Find where the given text appears and provide that cell's center as (X, Y) coordinate. 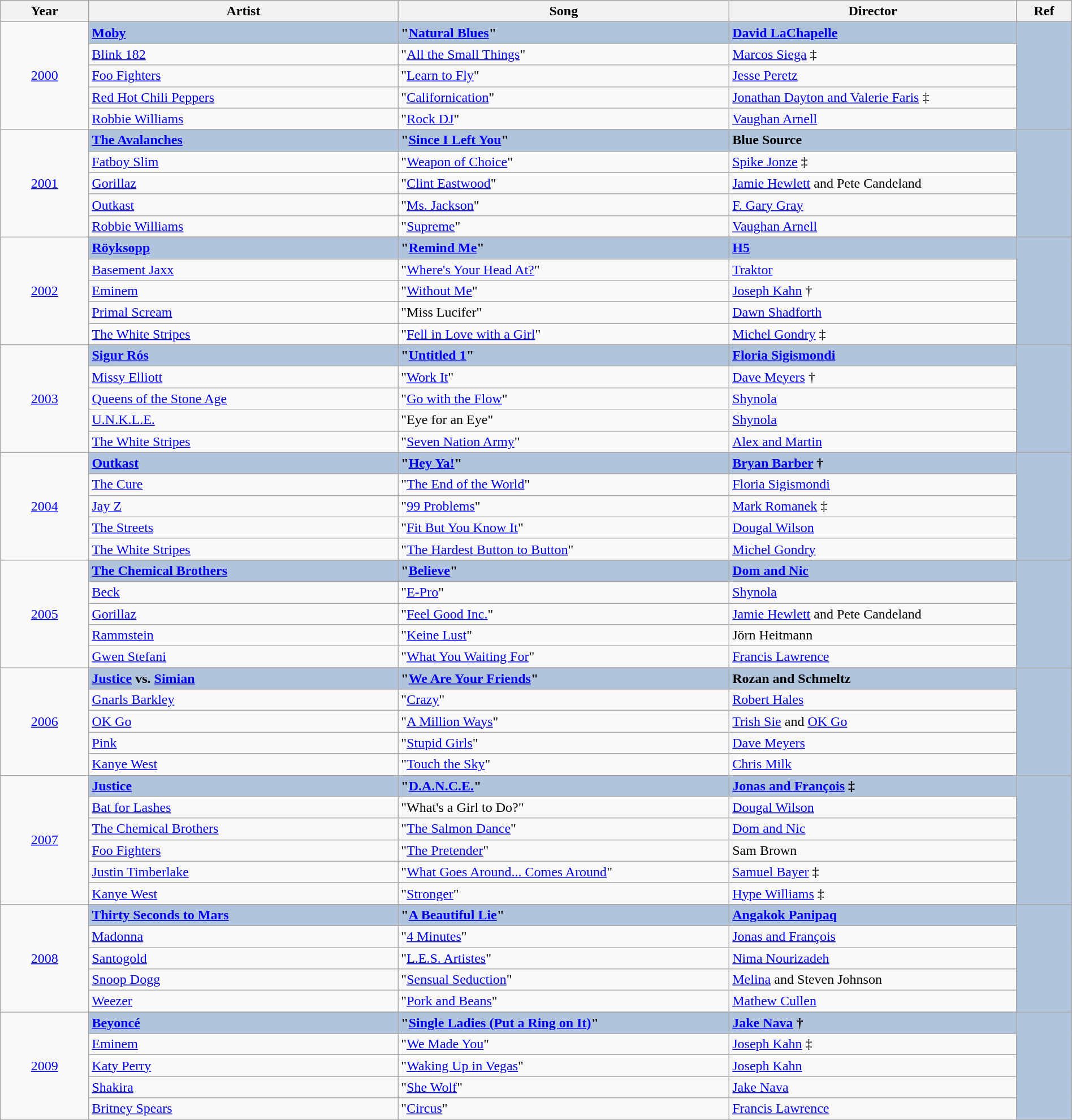
David LaChapelle (873, 33)
"Hey Ya!" (564, 463)
Shakira (243, 1087)
Bat for Lashes (243, 807)
Artist (243, 11)
Mark Romanek ‡ (873, 506)
Chris Milk (873, 764)
Bryan Barber † (873, 463)
"Touch the Sky" (564, 764)
Robert Hales (873, 700)
Gwen Stefani (243, 657)
"We Are Your Friends" (564, 678)
H5 (873, 248)
"Where's Your Head At?" (564, 270)
Justice vs. Simian (243, 678)
"Single Ladies (Put a Ring on It)" (564, 1023)
Jay Z (243, 506)
Röyksopp (243, 248)
"Keine Lust" (564, 635)
"Californication" (564, 97)
"The Pretender" (564, 850)
Justin Timberlake (243, 872)
"What's a Girl to Do?" (564, 807)
"Without Me" (564, 291)
"D.A.N.C.E." (564, 786)
Queens of the Stone Age (243, 399)
2005 (45, 613)
"Remind Me" (564, 248)
2007 (45, 840)
Jake Nava (873, 1087)
Trish Sie and OK Go (873, 721)
2000 (45, 76)
"Rock DJ" (564, 119)
"What You Waiting For" (564, 657)
Santogold (243, 958)
"Weapon of Choice" (564, 162)
"Learn to Fly" (564, 76)
U.N.K.L.E. (243, 420)
Rammstein (243, 635)
Jake Nava † (873, 1023)
Jonas and François ‡ (873, 786)
"Ms. Jackson" (564, 205)
"Natural Blues" (564, 33)
"Pork and Beans" (564, 1001)
Traktor (873, 270)
"Work It" (564, 377)
Alex and Martin (873, 442)
"Go with the Flow" (564, 399)
Justice (243, 786)
Beyoncé (243, 1023)
Missy Elliott (243, 377)
"Miss Lucifer" (564, 313)
OK Go (243, 721)
Beck (243, 592)
"Untitled 1" (564, 356)
Melina and Steven Johnson (873, 980)
Jörn Heitmann (873, 635)
"Sensual Seduction" (564, 980)
"All the Small Things" (564, 54)
Blue Source (873, 140)
Hype Williams ‡ (873, 893)
Sigur Rós (243, 356)
Dave Meyers † (873, 377)
"Believe" (564, 570)
"Since I Left You" (564, 140)
Joseph Kahn (873, 1066)
Weezer (243, 1001)
The Cure (243, 485)
"Waking Up in Vegas" (564, 1066)
Dawn Shadforth (873, 313)
The Streets (243, 527)
"What Goes Around... Comes Around" (564, 872)
Pink (243, 743)
Joseph Kahn † (873, 291)
Fatboy Slim (243, 162)
"We Made You" (564, 1044)
Jesse Peretz (873, 76)
Michel Gondry ‡ (873, 334)
"Circus" (564, 1109)
"99 Problems" (564, 506)
"The Hardest Button to Button" (564, 549)
Nima Nourizadeh (873, 958)
2002 (45, 291)
2006 (45, 721)
2008 (45, 958)
"Stronger" (564, 893)
"L.E.S. Artistes" (564, 958)
"E-Pro" (564, 592)
"Eye for an Eye" (564, 420)
Jonas and François (873, 936)
"Supreme" (564, 226)
"The End of the World" (564, 485)
Rozan and Schmeltz (873, 678)
2001 (45, 183)
Ref (1044, 11)
"Seven Nation Army" (564, 442)
Blink 182 (243, 54)
The Avalanches (243, 140)
Thirty Seconds to Mars (243, 915)
Director (873, 11)
Basement Jaxx (243, 270)
2009 (45, 1066)
2003 (45, 399)
"Feel Good Inc." (564, 613)
"A Beautiful Lie" (564, 915)
Dave Meyers (873, 743)
Angakok Panipaq (873, 915)
Samuel Bayer ‡ (873, 872)
Gnarls Barkley (243, 700)
Joseph Kahn ‡ (873, 1044)
Mathew Cullen (873, 1001)
F. Gary Gray (873, 205)
"A Million Ways" (564, 721)
Song (564, 11)
Moby (243, 33)
Year (45, 11)
"The Salmon Dance" (564, 829)
"Fit But You Know It" (564, 527)
Katy Perry (243, 1066)
Madonna (243, 936)
"Fell in Love with a Girl" (564, 334)
"Crazy" (564, 700)
Britney Spears (243, 1109)
Primal Scream (243, 313)
"4 Minutes" (564, 936)
"Clint Eastwood" (564, 183)
Michel Gondry (873, 549)
Red Hot Chili Peppers (243, 97)
Snoop Dogg (243, 980)
2004 (45, 506)
"Stupid Girls" (564, 743)
"She Wolf" (564, 1087)
Sam Brown (873, 850)
Spike Jonze ‡ (873, 162)
Jonathan Dayton and Valerie Faris ‡ (873, 97)
Marcos Siega ‡ (873, 54)
